Find where the given text appears and provide that cell's center as [X, Y] coordinate. 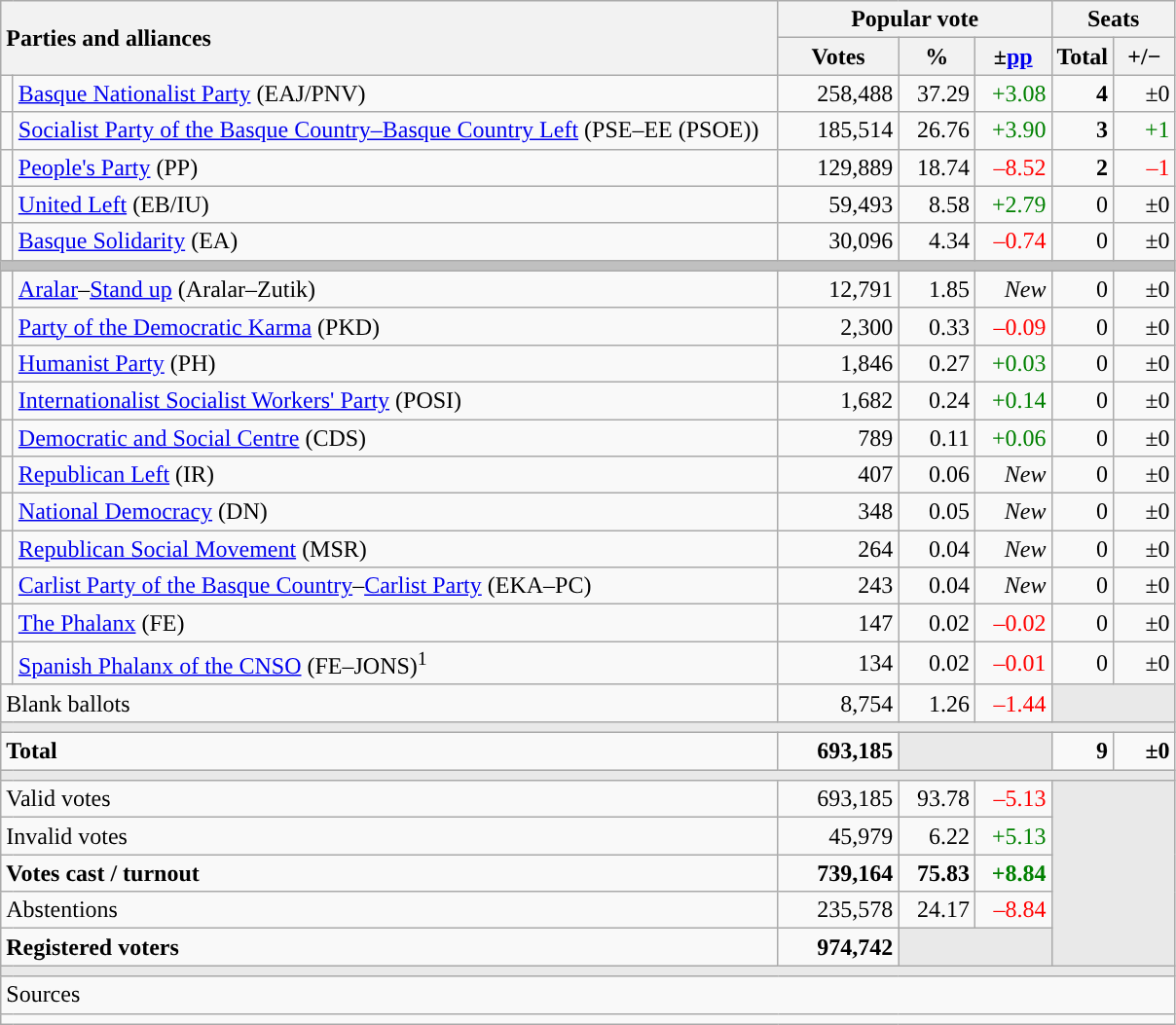
–0.02 [1012, 623]
–8.52 [1012, 167]
–1.44 [1012, 703]
3 [1083, 130]
348 [838, 512]
59,493 [838, 204]
Basque Solidarity (EA) [395, 241]
+8.84 [1012, 873]
18.74 [937, 167]
134 [838, 664]
Valid votes [389, 799]
Internationalist Socialist Workers' Party (POSI) [395, 400]
93.78 [937, 799]
1,846 [838, 363]
4.34 [937, 241]
6.22 [937, 836]
Republican Left (IR) [395, 475]
264 [838, 549]
129,889 [838, 167]
0.06 [937, 475]
45,979 [838, 836]
National Democracy (DN) [395, 512]
1.26 [937, 703]
185,514 [838, 130]
–5.13 [1012, 799]
Parties and alliances [389, 38]
Sources [588, 995]
739,164 [838, 873]
+0.03 [1012, 363]
–8.84 [1012, 910]
Blank ballots [389, 703]
+0.14 [1012, 400]
Party of the Democratic Karma (PKD) [395, 326]
0.27 [937, 363]
147 [838, 623]
–1 [1145, 167]
±pp [1012, 56]
Humanist Party (PH) [395, 363]
Socialist Party of the Basque Country–Basque Country Left (PSE–EE (PSOE)) [395, 130]
+0.06 [1012, 437]
Seats [1114, 19]
Abstentions [389, 910]
407 [838, 475]
+5.13 [1012, 836]
Democratic and Social Centre (CDS) [395, 437]
2,300 [838, 326]
+2.79 [1012, 204]
37.29 [937, 93]
2 [1083, 167]
Basque Nationalist Party (EAJ/PNV) [395, 93]
24.17 [937, 910]
–0.01 [1012, 664]
258,488 [838, 93]
Invalid votes [389, 836]
4 [1083, 93]
8,754 [838, 703]
+/− [1145, 56]
9 [1083, 751]
The Phalanx (FE) [395, 623]
0.33 [937, 326]
Registered voters [389, 947]
–0.09 [1012, 326]
1.85 [937, 289]
United Left (EB/IU) [395, 204]
% [937, 56]
235,578 [838, 910]
974,742 [838, 947]
26.76 [937, 130]
People's Party (PP) [395, 167]
Carlist Party of the Basque Country–Carlist Party (EKA–PC) [395, 586]
789 [838, 437]
+3.90 [1012, 130]
8.58 [937, 204]
243 [838, 586]
–0.74 [1012, 241]
Votes [838, 56]
0.24 [937, 400]
0.05 [937, 512]
Aralar–Stand up (Aralar–Zutik) [395, 289]
75.83 [937, 873]
+3.08 [1012, 93]
Popular vote [915, 19]
Spanish Phalanx of the CNSO (FE–JONS)1 [395, 664]
12,791 [838, 289]
30,096 [838, 241]
Votes cast / turnout [389, 873]
+1 [1145, 130]
0.11 [937, 437]
1,682 [838, 400]
Republican Social Movement (MSR) [395, 549]
